Locate the cell with the specified text and output its (X, Y) center coordinate. 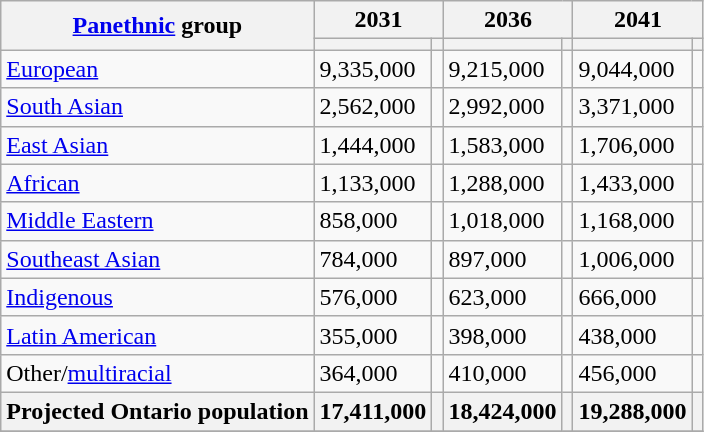
Latin American (158, 335)
1,006,000 (632, 259)
897,000 (502, 259)
Middle Eastern (158, 221)
1,583,000 (502, 145)
Indigenous (158, 297)
East Asian (158, 145)
784,000 (373, 259)
666,000 (632, 297)
456,000 (632, 373)
1,706,000 (632, 145)
364,000 (373, 373)
2031 (378, 20)
9,044,000 (632, 69)
18,424,000 (502, 411)
9,215,000 (502, 69)
1,018,000 (502, 221)
1,288,000 (502, 183)
9,335,000 (373, 69)
576,000 (373, 297)
438,000 (632, 335)
858,000 (373, 221)
2,992,000 (502, 107)
Other/multiracial (158, 373)
410,000 (502, 373)
1,444,000 (373, 145)
Projected Ontario population (158, 411)
623,000 (502, 297)
17,411,000 (373, 411)
355,000 (373, 335)
3,371,000 (632, 107)
European (158, 69)
Panethnic group (158, 26)
19,288,000 (632, 411)
1,133,000 (373, 183)
398,000 (502, 335)
South Asian (158, 107)
2036 (508, 20)
1,168,000 (632, 221)
1,433,000 (632, 183)
Southeast Asian (158, 259)
African (158, 183)
2,562,000 (373, 107)
2041 (638, 20)
